Scan for the cell matching the given text and deliver its (X, Y) coordinate at center. 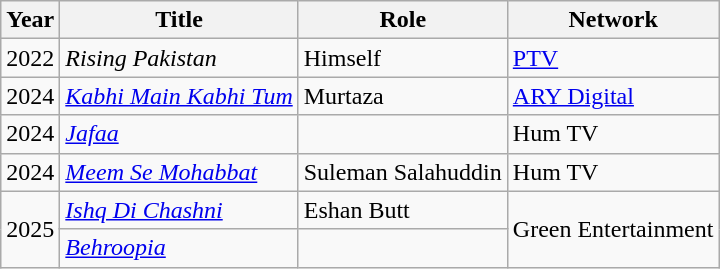
Kabhi Main Kabhi Tum (179, 96)
Meem Se Mohabbat (179, 172)
PTV (613, 58)
Year (30, 20)
Title (179, 20)
Rising Pakistan (179, 58)
Murtaza (402, 96)
ARY Digital (613, 96)
Network (613, 20)
Jafaa (179, 134)
2025 (30, 229)
Behroopia (179, 248)
Green Entertainment (613, 229)
2022 (30, 58)
Himself (402, 58)
Ishq Di Chashni (179, 210)
Eshan Butt (402, 210)
Role (402, 20)
Suleman Salahuddin (402, 172)
